Locate the cell with the specified text and output its (x, y) center coordinate. 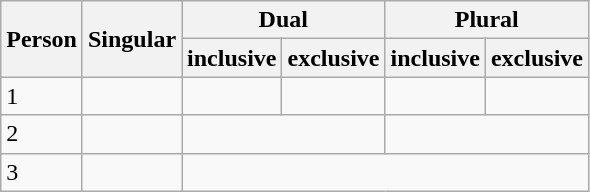
2 (42, 134)
Person (42, 39)
3 (42, 172)
Singular (132, 39)
1 (42, 96)
Dual (284, 20)
Plural (486, 20)
